Locate the cell with the specified text and output its (x, y) center coordinate. 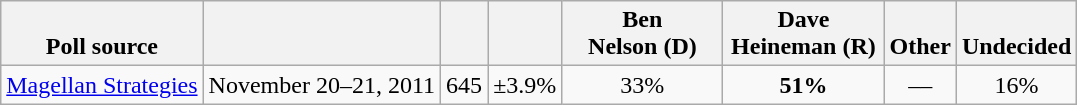
33% (642, 85)
645 (464, 85)
Magellan Strategies (102, 85)
±3.9% (525, 85)
Poll source (102, 34)
BenNelson (D) (642, 34)
16% (1016, 85)
Other (920, 34)
51% (804, 85)
Undecided (1016, 34)
–– (920, 85)
November 20–21, 2011 (322, 85)
DaveHeineman (R) (804, 34)
